Detect which cell encompasses the target text, then output its (x, y) center coordinate. 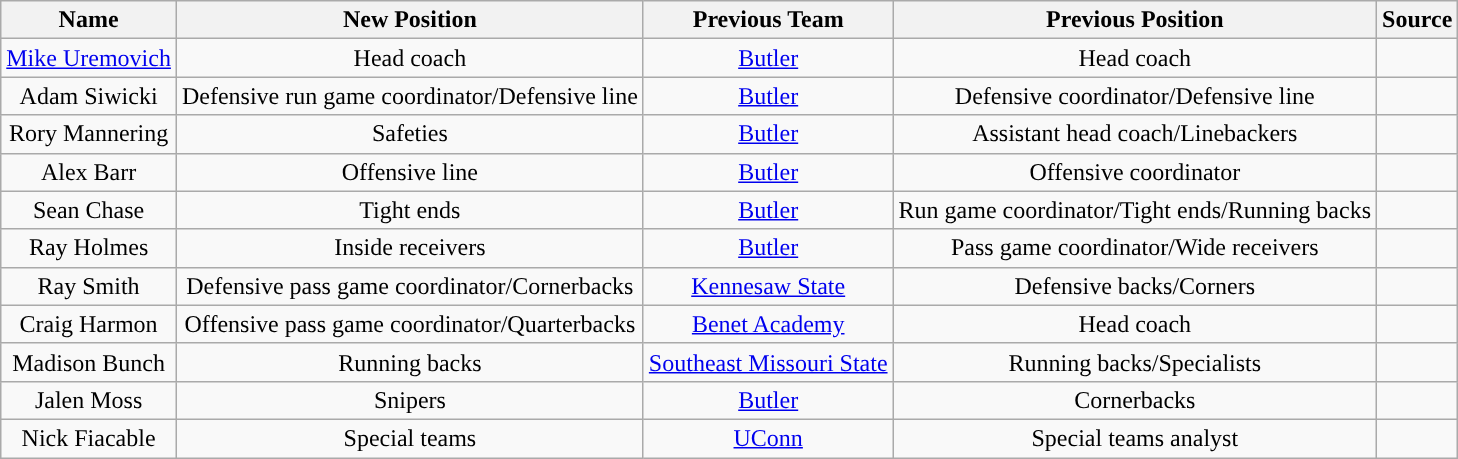
Defensive pass game coordinator/Cornerbacks (410, 286)
Inside receivers (410, 248)
Ray Smith (89, 286)
Sean Chase (89, 210)
Kennesaw State (768, 286)
Nick Fiacable (89, 438)
Adam Siwicki (89, 96)
Defensive run game coordinator/Defensive line (410, 96)
Previous Team (768, 20)
Safeties (410, 134)
Special teams (410, 438)
Defensive backs/Corners (1134, 286)
New Position (410, 20)
Tight ends (410, 210)
Run game coordinator/Tight ends/Running backs (1134, 210)
Madison Bunch (89, 362)
Source (1418, 20)
Snipers (410, 400)
Ray Holmes (89, 248)
Assistant head coach/Linebackers (1134, 134)
Pass game coordinator/Wide receivers (1134, 248)
Previous Position (1134, 20)
Running backs (410, 362)
Rory Mannering (89, 134)
Running backs/Specialists (1134, 362)
Offensive pass game coordinator/Quarterbacks (410, 324)
Alex Barr (89, 172)
Name (89, 20)
Jalen Moss (89, 400)
Special teams analyst (1134, 438)
Offensive coordinator (1134, 172)
Craig Harmon (89, 324)
Offensive line (410, 172)
Defensive coordinator/Defensive line (1134, 96)
Benet Academy (768, 324)
Cornerbacks (1134, 400)
Southeast Missouri State (768, 362)
Mike Uremovich (89, 58)
UConn (768, 438)
